Return the (X, Y) coordinate for the center point of the cell that contains the specified text.  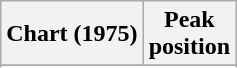
Chart (1975) (72, 34)
Peakposition (189, 34)
